For the text-containing cell, return its midpoint in [X, Y] coordinate format. 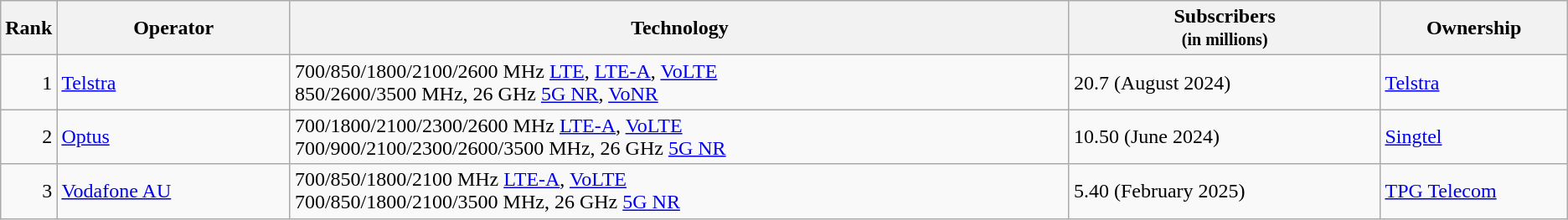
5.40 (February 2025) [1225, 191]
700/850/1800/2100 MHz LTE-A, VoLTE700/850/1800/2100/3500 MHz, 26 GHz 5G NR [679, 191]
1 [28, 82]
2 [28, 137]
TPG Telecom [1474, 191]
Ownership [1474, 28]
Vodafone AU [174, 191]
Rank [28, 28]
Technology [679, 28]
20.7 (August 2024) [1225, 82]
Singtel [1474, 137]
Operator [174, 28]
Optus [174, 137]
3 [28, 191]
Subscribers(in millions) [1225, 28]
700/1800/2100/2300/2600 MHz LTE-A, VoLTE 700/900/2100/2300/2600/3500 MHz, 26 GHz 5G NR [679, 137]
700/850/1800/2100/2600 MHz LTE, LTE-A, VoLTE850/2600/3500 MHz, 26 GHz 5G NR, VoNR [679, 82]
10.50 (June 2024) [1225, 137]
